Extract the (x, y) coordinate from the center of the cell holding the provided text.  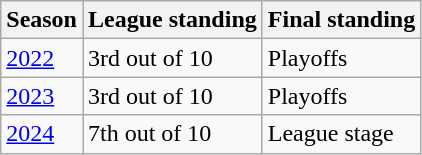
Season (42, 20)
2022 (42, 58)
7th out of 10 (172, 134)
2024 (42, 134)
2023 (42, 96)
League stage (341, 134)
Final standing (341, 20)
League standing (172, 20)
